Identify which cell holds the provided text, then report its [x, y] central coordinate. 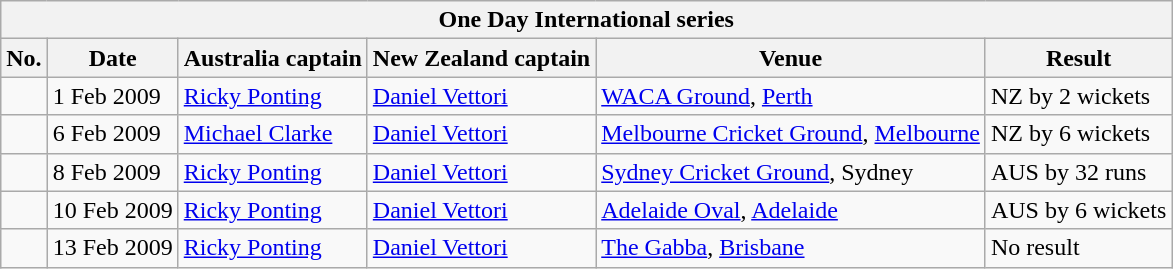
Melbourne Cricket Ground, Melbourne [791, 134]
No result [1078, 248]
Australia captain [272, 58]
New Zealand captain [481, 58]
10 Feb 2009 [112, 210]
The Gabba, Brisbane [791, 248]
Michael Clarke [272, 134]
Adelaide Oval, Adelaide [791, 210]
No. [24, 58]
NZ by 2 wickets [1078, 96]
6 Feb 2009 [112, 134]
AUS by 32 runs [1078, 172]
13 Feb 2009 [112, 248]
Sydney Cricket Ground, Sydney [791, 172]
AUS by 6 wickets [1078, 210]
One Day International series [586, 20]
WACA Ground, Perth [791, 96]
8 Feb 2009 [112, 172]
Result [1078, 58]
NZ by 6 wickets [1078, 134]
1 Feb 2009 [112, 96]
Venue [791, 58]
Date [112, 58]
